Identify which cell holds the provided text, then report its [x, y] central coordinate. 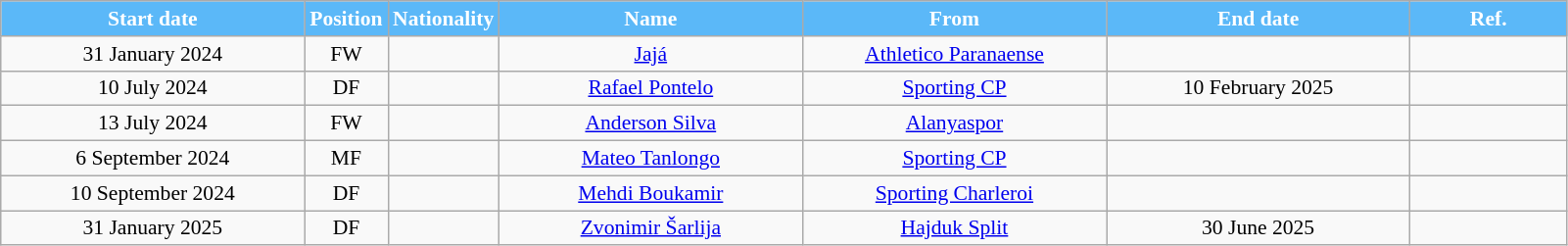
MF [347, 159]
End date [1259, 19]
Rafael Pontelo [650, 88]
10 September 2024 [153, 193]
30 June 2025 [1259, 228]
31 January 2025 [153, 228]
Alanyaspor [954, 123]
From [954, 19]
Anderson Silva [650, 123]
Mateo Tanlongo [650, 159]
Nationality [443, 19]
10 February 2025 [1259, 88]
Jajá [650, 54]
Start date [153, 19]
Position [347, 19]
Ref. [1489, 19]
6 September 2024 [153, 159]
Athletico Paranaense [954, 54]
Zvonimir Šarlija [650, 228]
Hajduk Split [954, 228]
10 July 2024 [153, 88]
Name [650, 19]
Mehdi Boukamir [650, 193]
31 January 2024 [153, 54]
13 July 2024 [153, 123]
Sporting Charleroi [954, 193]
